Search for the cell housing the specified text and yield its (x, y) center coordinate. 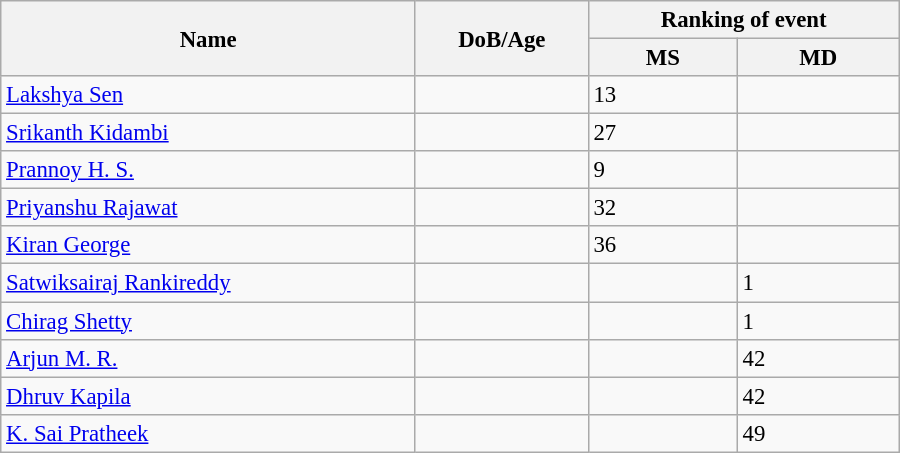
9 (662, 170)
Kiran George (208, 245)
DoB/Age (502, 38)
Dhruv Kapila (208, 396)
K. Sai Pratheek (208, 433)
32 (662, 208)
Name (208, 38)
Srikanth Kidambi (208, 133)
Satwiksairaj Rankireddy (208, 283)
13 (662, 95)
Prannoy H. S. (208, 170)
Priyanshu Rajawat (208, 208)
Arjun M. R. (208, 358)
49 (818, 433)
Lakshya Sen (208, 95)
Ranking of event (744, 20)
Chirag Shetty (208, 321)
MS (662, 58)
36 (662, 245)
MD (818, 58)
27 (662, 133)
